Find where the given text appears and provide that cell's center as [x, y] coordinate. 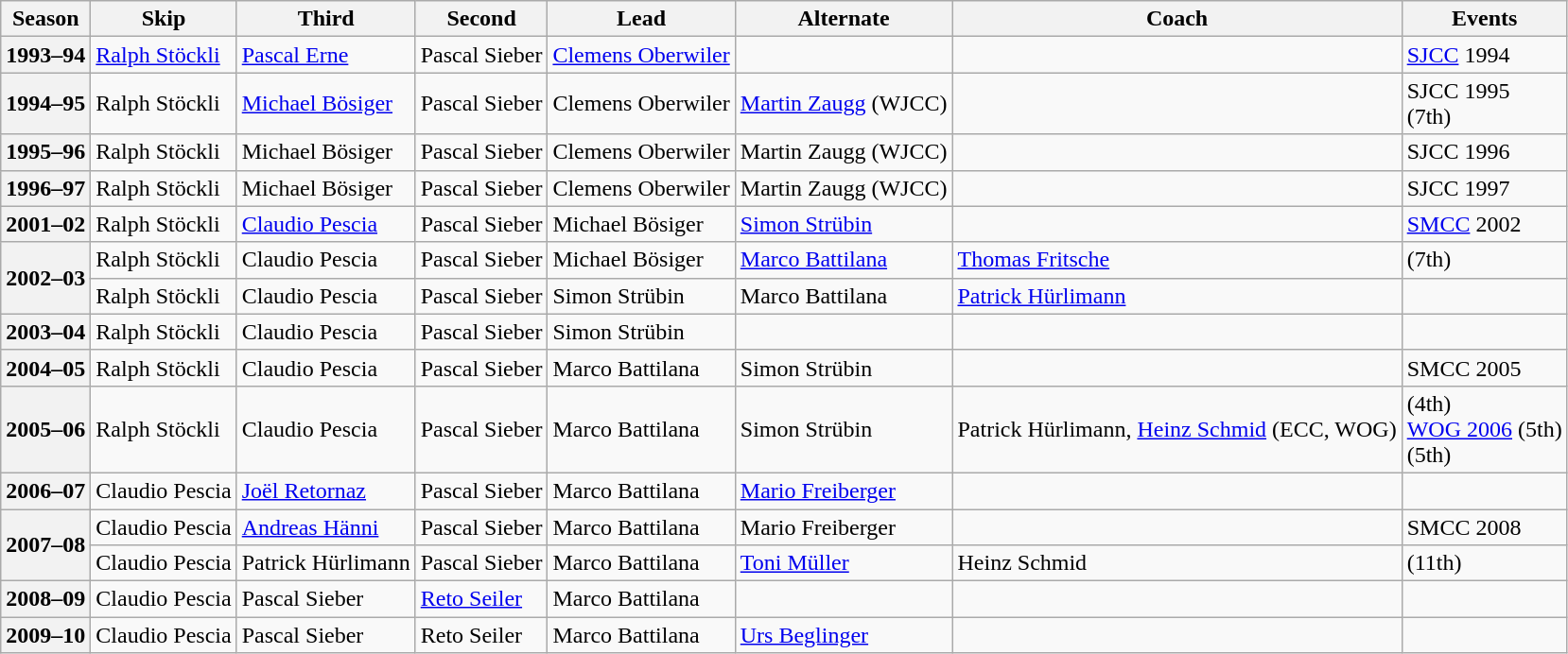
Coach [1176, 19]
Pascal Erne [325, 55]
Events [1485, 19]
1994–95 [45, 104]
Lead [641, 19]
Alternate [844, 19]
1993–94 [45, 55]
Andreas Hänni [325, 526]
(7th) [1485, 260]
2009–10 [45, 635]
1996–97 [45, 188]
SMCC 2005 [1485, 368]
Patrick Hürlimann, Heinz Schmid (ECC, WOG) [1176, 429]
(4th)WOG 2006 (5th) (5th) [1485, 429]
Toni Müller [844, 563]
SJCC 1996 [1485, 152]
2006–07 [45, 491]
SJCC 1994 [1485, 55]
SJCC 1997 [1485, 188]
2004–05 [45, 368]
2007–08 [45, 544]
2003–04 [45, 332]
Heinz Schmid [1176, 563]
SMCC 2002 [1485, 224]
SMCC 2008 [1485, 526]
Second [481, 19]
Third [325, 19]
2002–03 [45, 278]
(11th) [1485, 563]
Season [45, 19]
1995–96 [45, 152]
SJCC 1995 (7th) [1485, 104]
Skip [164, 19]
2008–09 [45, 599]
Thomas Fritsche [1176, 260]
2001–02 [45, 224]
Joël Retornaz [325, 491]
Urs Beglinger [844, 635]
2005–06 [45, 429]
